Determine the [x, y] coordinate at the center of the cell enclosing the given text.  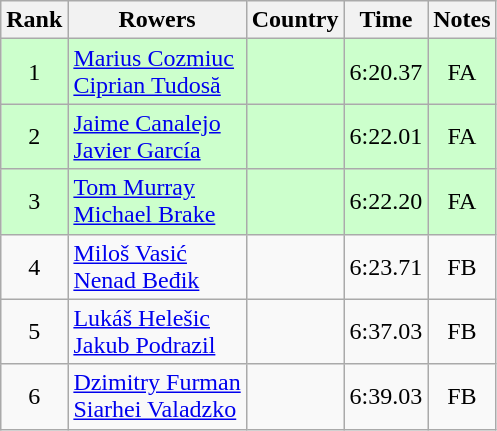
Tom MurrayMichael Brake [157, 202]
Time [386, 20]
6:20.37 [386, 72]
6:23.71 [386, 266]
5 [34, 332]
4 [34, 266]
3 [34, 202]
Lukáš HelešicJakub Podrazil [157, 332]
6 [34, 396]
Rank [34, 20]
Notes [462, 20]
Dzimitry FurmanSiarhei Valadzko [157, 396]
2 [34, 136]
1 [34, 72]
6:39.03 [386, 396]
6:22.20 [386, 202]
Miloš VasićNenad Beđik [157, 266]
Rowers [157, 20]
Jaime CanalejoJavier García [157, 136]
Country [295, 20]
6:37.03 [386, 332]
Marius CozmiucCiprian Tudosă [157, 72]
6:22.01 [386, 136]
